Find where the given text appears and provide that cell's center as (X, Y) coordinate. 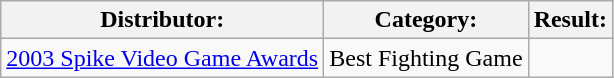
Category: (426, 20)
Result: (570, 20)
2003 Spike Video Game Awards (162, 58)
Best Fighting Game (426, 58)
Distributor: (162, 20)
